Output the (x, y) coordinate of the center of the cell containing the given text.  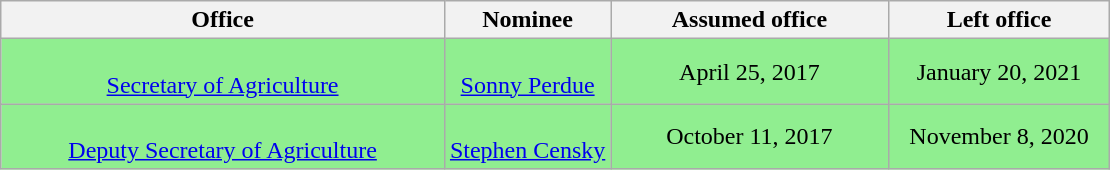
Stephen Censky (527, 136)
January 20, 2021 (999, 72)
Left office (999, 20)
Sonny Perdue (527, 72)
Secretary of Agriculture (223, 72)
Assumed office (750, 20)
October 11, 2017 (750, 136)
Nominee (527, 20)
April 25, 2017 (750, 72)
Deputy Secretary of Agriculture (223, 136)
Office (223, 20)
November 8, 2020 (999, 136)
